Locate the cell with the specified text and output its [X, Y] center coordinate. 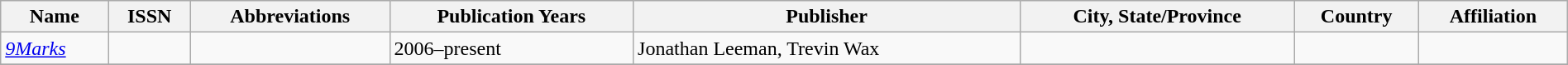
9Marks [55, 48]
Abbreviations [289, 17]
Affiliation [1494, 17]
Publisher [827, 17]
City, State/Province [1158, 17]
Country [1356, 17]
2006–present [511, 48]
Name [55, 17]
Jonathan Leeman, Trevin Wax [827, 48]
ISSN [149, 17]
Publication Years [511, 17]
